Return (x, y) of the center of cell containing provided text 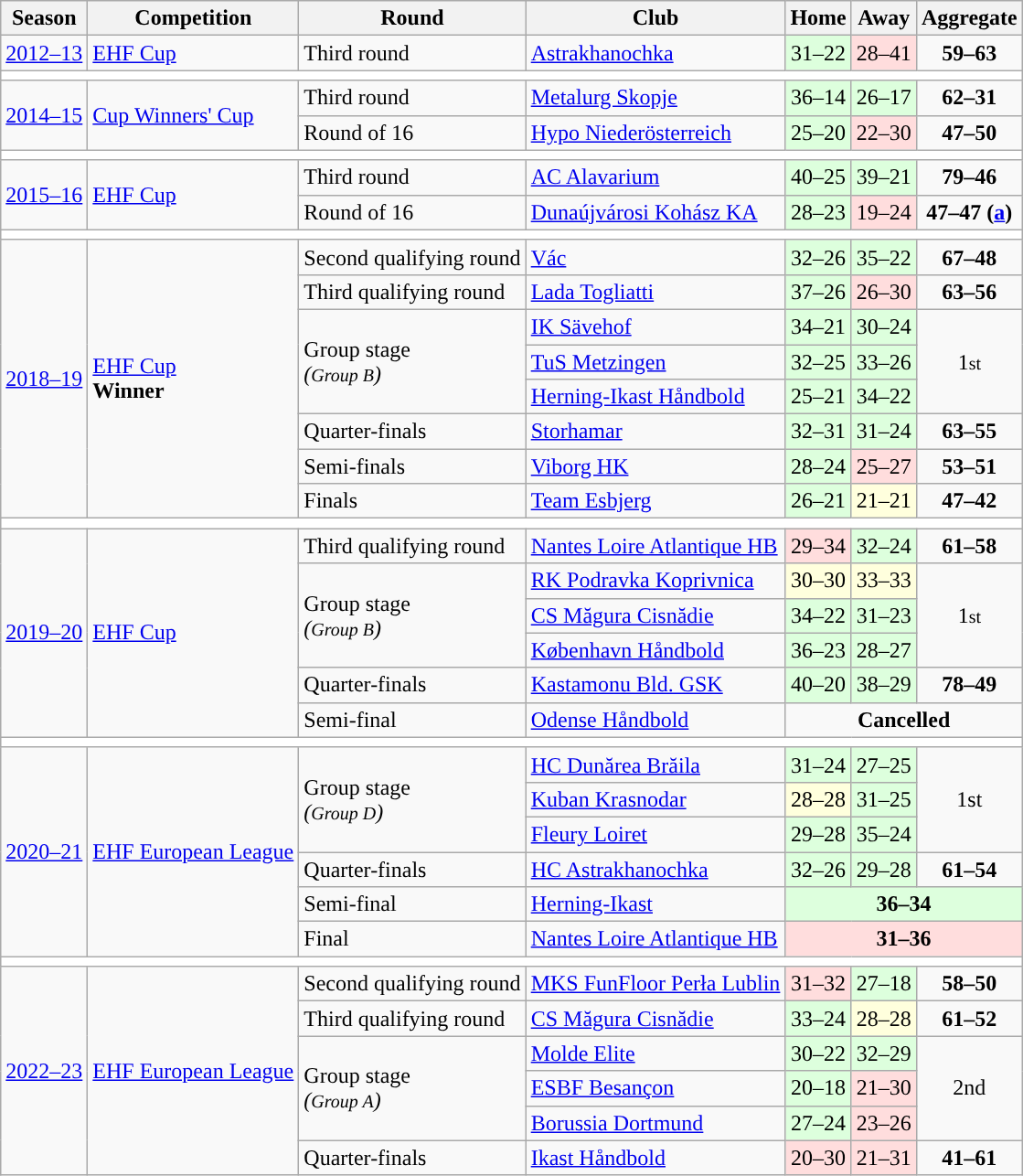
2022–23 (44, 1071)
21–31 (883, 1158)
Metalurg Skopje (655, 98)
31–32 (818, 984)
HC Dunărea Brăila (655, 764)
Cancelled (903, 720)
Dunaújvárosi Kohász KA (655, 212)
2014–15 (44, 115)
2nd (969, 1088)
40–20 (818, 685)
Home (818, 18)
Ikast Håndbold (655, 1158)
København Håndbold (655, 650)
30–30 (818, 581)
Cup Winners' Cup (194, 115)
27–18 (883, 984)
36–14 (818, 98)
78–49 (969, 685)
47–50 (969, 133)
30–24 (883, 326)
TuS Metzingen (655, 361)
19–24 (883, 212)
AC Alavarium (655, 177)
Herning-Ikast Håndbold (655, 397)
26–21 (818, 501)
28–23 (818, 212)
Team Esbjerg (655, 501)
36–23 (818, 650)
MKS FunFloor Perła Lublin (655, 984)
31–23 (883, 615)
Semi-finals (412, 466)
38–29 (883, 685)
Kuban Krasnodar (655, 799)
Storhamar (655, 432)
Round (412, 18)
Group stage(Group A) (412, 1088)
30–22 (818, 1053)
34–21 (818, 326)
31–36 (903, 939)
Season (44, 18)
Finals (412, 501)
Kastamonu Bld. GSK (655, 685)
Borussia Dortmund (655, 1123)
25–21 (818, 397)
Hypo Niederösterreich (655, 133)
25–20 (818, 133)
21–30 (883, 1088)
53–51 (969, 466)
61–54 (969, 870)
Astrakhanochka (655, 53)
23–26 (883, 1123)
47–42 (969, 501)
33–26 (883, 361)
36–34 (903, 904)
31–25 (883, 799)
27–25 (883, 764)
28–41 (883, 53)
33–24 (818, 1019)
21–21 (883, 501)
33–33 (883, 581)
47–47 (a) (969, 212)
IK Sävehof (655, 326)
Molde Elite (655, 1053)
Odense Håndbold (655, 720)
32–24 (883, 546)
32–31 (818, 432)
Final (412, 939)
Competition (194, 18)
63–56 (969, 292)
32–29 (883, 1053)
Group stage(Group D) (412, 799)
Vác (655, 257)
Away (883, 18)
20–30 (818, 1158)
29–34 (818, 546)
2015–16 (44, 195)
2019–20 (44, 633)
RK Podravka Koprivnica (655, 581)
2012–13 (44, 53)
EHF Cup Winner (194, 379)
41–61 (969, 1158)
61–58 (969, 546)
63–55 (969, 432)
25–27 (883, 466)
Lada Togliatti (655, 292)
62–31 (969, 98)
32–25 (818, 361)
40–25 (818, 177)
67–48 (969, 257)
28–27 (883, 650)
Viborg HK (655, 466)
ESBF Besançon (655, 1088)
39–21 (883, 177)
35–24 (883, 834)
Fleury Loiret (655, 834)
22–30 (883, 133)
28–24 (818, 466)
59–63 (969, 53)
Aggregate (969, 18)
Herning-Ikast (655, 904)
31–22 (818, 53)
79–46 (969, 177)
Club (655, 18)
61–52 (969, 1019)
58–50 (969, 984)
20–18 (818, 1088)
27–24 (818, 1123)
37–26 (818, 292)
2020–21 (44, 851)
2018–19 (44, 379)
26–30 (883, 292)
HC Astrakhanochka (655, 870)
35–22 (883, 257)
26–17 (883, 98)
